Find where the given text appears and provide that cell's center as (X, Y) coordinate. 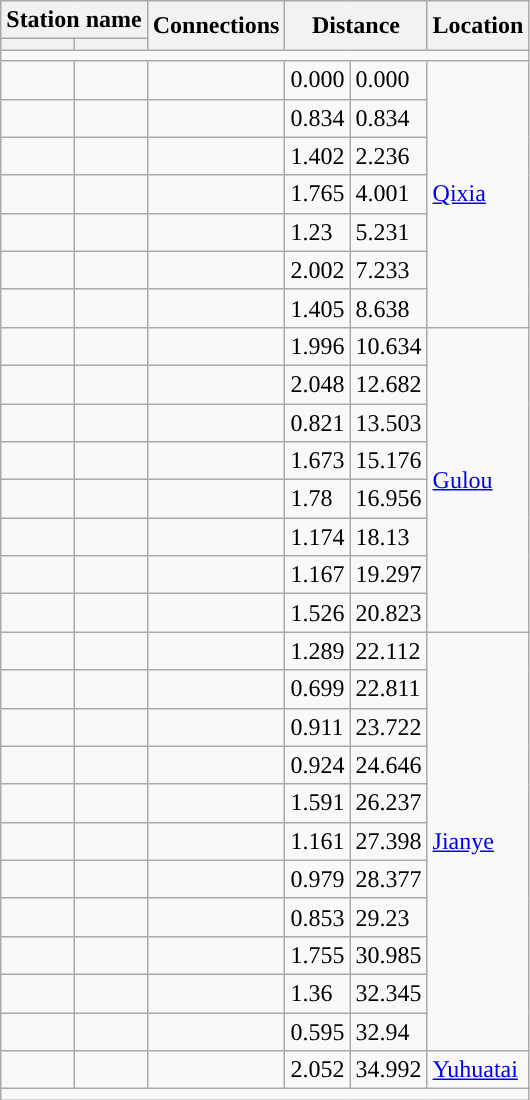
1.23 (318, 232)
2.052 (318, 1070)
Connections (216, 26)
10.634 (388, 346)
0.853 (318, 917)
1.174 (318, 537)
4.001 (388, 194)
1.526 (318, 613)
1.402 (318, 156)
16.956 (388, 499)
28.377 (388, 879)
Qixia (478, 194)
0.979 (318, 879)
1.36 (318, 993)
0.924 (318, 765)
23.722 (388, 727)
32.94 (388, 1031)
19.297 (388, 575)
Distance (356, 26)
26.237 (388, 803)
22.112 (388, 651)
1.161 (318, 841)
Location (478, 26)
32.345 (388, 993)
0.699 (318, 689)
0.911 (318, 727)
2.048 (318, 384)
1.996 (318, 346)
1.78 (318, 499)
Yuhuatai (478, 1070)
2.236 (388, 156)
30.985 (388, 955)
15.176 (388, 461)
27.398 (388, 841)
24.646 (388, 765)
12.682 (388, 384)
1.289 (318, 651)
0.821 (318, 423)
Gulou (478, 479)
1.167 (318, 575)
7.233 (388, 270)
Station name (74, 20)
20.823 (388, 613)
8.638 (388, 308)
1.405 (318, 308)
Jianye (478, 842)
0.595 (318, 1031)
5.231 (388, 232)
1.765 (318, 194)
18.13 (388, 537)
1.755 (318, 955)
34.992 (388, 1070)
13.503 (388, 423)
22.811 (388, 689)
1.591 (318, 803)
29.23 (388, 917)
1.673 (318, 461)
2.002 (318, 270)
